Pinpoint the cell where the given text exists, returning its (X, Y) midpoint coordinate. 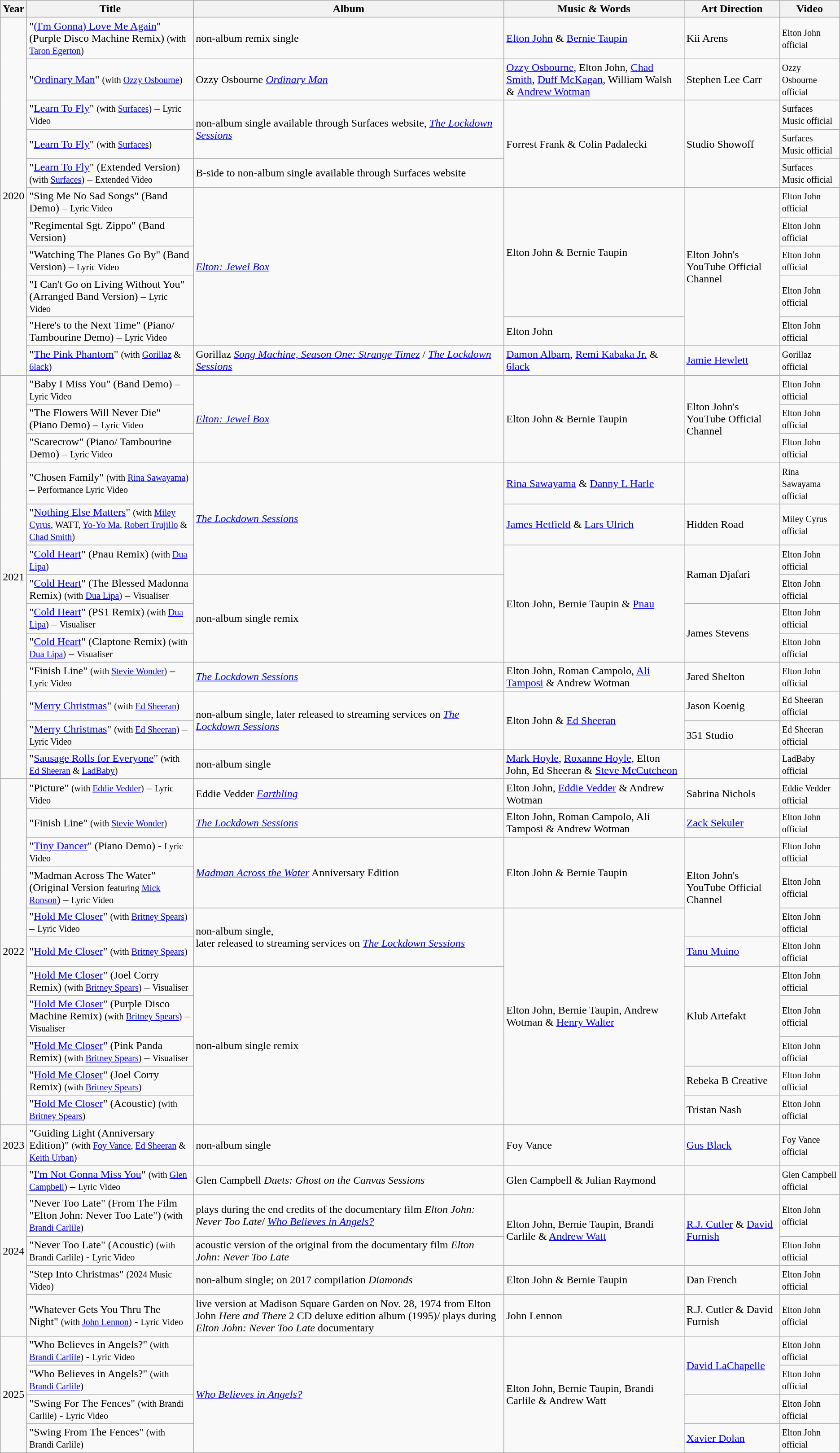
"Hold Me Closer" (Pink Panda Remix) (with Britney Spears) – Visualiser (110, 1051)
"Step Into Christmas" (2024 Music Video) (110, 1280)
Jason Koenig (731, 706)
2021 (13, 577)
"Hold Me Closer" (with Britney Spears) (110, 952)
Music & Words (594, 9)
James Stevens (731, 633)
"Sausage Rolls for Everyone" (with Ed Sheeran & LadBaby) (110, 764)
"Cold Heart" (The Blessed Madonna Remix) (with Dua Lipa) – Visualiser (110, 589)
Rina Sawayama official (809, 483)
"The Pink Phantom" (with Gorillaz & 6lack) (110, 360)
"Who Believes in Angels?" (with Brandi Carlile) - Lyric Video (110, 1350)
Gorillaz official (809, 360)
Rebeka B Creative (731, 1081)
"Picture" (with Eddie Vedder) – Lyric Video (110, 794)
Ozzy Osbourne official (809, 79)
non-album single,later released to streaming services on The Lockdown Sessions (349, 937)
non-album single; on 2017 compilation Diamonds (349, 1280)
"Tiny Dancer" (Piano Demo) - Lyric Video (110, 852)
"Hold Me Closer" (Acoustic) (with Britney Spears) (110, 1110)
"Cold Heart" (PS1 Remix) (with Dua Lipa) – Visualiser (110, 619)
Hidden Road (731, 525)
Elton John, Bernie Taupin & Pnau (594, 604)
"Who Believes in Angels?" (with Brandi Carlile) (110, 1380)
Stephen Lee Carr (731, 79)
Elton John (594, 331)
John Lennon (594, 1315)
"Learn To Fly" (with Surfaces) (110, 144)
Dan French (731, 1280)
Art Direction (731, 9)
"The Flowers Will Never Die" (Piano Demo) – Lyric Video (110, 419)
Jared Shelton (731, 677)
Sabrina Nichols (731, 794)
"Finish Line" (with Stevie Wonder) – Lyric Video (110, 677)
"Regimental Sgt. Zippo" (Band Version) (110, 232)
"I'm Not Gonna Miss You" (with Glen Campbell) – Lyric Video (110, 1181)
Damon Albarn, Remi Kabaka Jr. & 6lack (594, 360)
2025 (13, 1394)
Album (349, 9)
Glen Campbell & Julian Raymond (594, 1181)
Video (809, 9)
B-side to non-album single available through Surfaces website (349, 173)
non-album single available through Surfaces website, The Lockdown Sessions (349, 129)
Eddie Vedder Earthling (349, 794)
"Swing From The Fences" (with Brandi Carlile) (110, 1438)
"Ordinary Man" (with Ozzy Osbourne) (110, 79)
acoustic version of the original from the documentary film Elton John: Never Too Late (349, 1251)
LadBaby official (809, 764)
Glen Campbell Duets: Ghost on the Canvas Sessions (349, 1181)
"Cold Heart" (Claptone Remix) (with Dua Lipa) – Visualiser (110, 647)
Forrest Frank & Colin Padalecki (594, 144)
"Whatever Gets You Thru The Night" (with John Lennon) - Lyric Video (110, 1315)
"Hold Me Closer" (with Britney Spears) – Lyric Video (110, 923)
2024 (13, 1251)
Rina Sawayama & Danny L Harle (594, 483)
Title (110, 9)
"Swing For The Fences" (with Brandi Carlile) - Lyric Video (110, 1409)
Xavier Dolan (731, 1438)
Ozzy Osbourne, Elton John, Chad Smith, Duff McKagan, William Walsh & Andrew Wotman (594, 79)
"Nothing Else Matters" (with Miley Cyrus, WATT, Yo-Yo Ma, Robert Trujillo & Chad Smith) (110, 525)
"Sing Me No Sad Songs" (Band Demo) – Lyric Video (110, 202)
351 Studio (731, 735)
non-album single, later released to streaming services on The Lockdown Sessions (349, 720)
"Guiding Light (Anniversary Edition)" (with Foy Vance, Ed Sheeran & Keith Urban) (110, 1145)
Eddie Vedder official (809, 794)
"Baby I Miss You" (Band Demo) – Lyric Video (110, 390)
Klub Artefakt (731, 1016)
"Scarecrow" (Piano/ Tambourine Demo) – Lyric Video (110, 448)
David LaChapelle (731, 1365)
Elton John, Eddie Vedder & Andrew Wotman (594, 794)
Year (13, 9)
2020 (13, 197)
"Cold Heart" (Pnau Remix) (with Dua Lipa) (110, 560)
Jamie Hewlett (731, 360)
Gus Black (731, 1145)
Madman Across the Water Anniversary Edition (349, 873)
"Never Too Late" (From The Film "Elton John: Never Too Late") (with Brandi Carlile) (110, 1216)
James Hetfield & Lars Ulrich (594, 525)
"Learn To Fly" (with Surfaces) – Lyric Video (110, 115)
Zack Sekuler (731, 822)
Foy Vance (594, 1145)
non-album remix single (349, 38)
"Chosen Family" (with Rina Sawayama) – Performance Lyric Video (110, 483)
Tristan Nash (731, 1110)
Elton John, Bernie Taupin, Andrew Wotman & Henry Walter (594, 1016)
"Hold Me Closer" (Joel Corry Remix) (with Britney Spears) (110, 1081)
Who Believes in Angels? (349, 1394)
Miley Cyrus official (809, 525)
"Never Too Late" (Acoustic) (with Brandi Carlile) - Lyric Video (110, 1251)
Gorillaz Song Machine, Season One: Strange Timez / The Lockdown Sessions (349, 360)
2022 (13, 952)
"Hold Me Closer" (Joel Corry Remix) (with Britney Spears) – Visualiser (110, 981)
"I Can't Go on Living Without You" (Arranged Band Version) – Lyric Video (110, 296)
Foy Vance official (809, 1145)
"Watching The Planes Go By" (Band Version) – Lyric Video (110, 260)
Studio Showoff (731, 144)
"(I'm Gonna) Love Me Again" (Purple Disco Machine Remix) (with Taron Egerton) (110, 38)
"Merry Christmas" (with Ed Sheeran) – Lyric Video (110, 735)
Tanu Muino (731, 952)
"Here's to the Next Time" (Piano/ Tambourine Demo) – Lyric Video (110, 331)
2023 (13, 1145)
Kii Arens (731, 38)
"Merry Christmas" (with Ed Sheeran) (110, 706)
Mark Hoyle, Roxanne Hoyle, Elton John, Ed Sheeran & Steve McCutcheon (594, 764)
"Learn To Fly" (Extended Version) (with Surfaces) – Extended Video (110, 173)
"Hold Me Closer" (Purple Disco Machine Remix) (with Britney Spears) – Visualiser (110, 1016)
Ozzy Osbourne Ordinary Man (349, 79)
Raman Djafari (731, 575)
"Madman Across The Water" (Original Version featuring Mick Ronson) – Lyric Video (110, 887)
Glen Campbell official (809, 1181)
"Finish Line" (with Stevie Wonder) (110, 822)
plays during the end credits of the documentary film Elton John: Never Too Late/ Who Believes in Angels? (349, 1216)
Elton John & Ed Sheeran (594, 720)
